For the text-containing cell, return its midpoint in (X, Y) coordinate format. 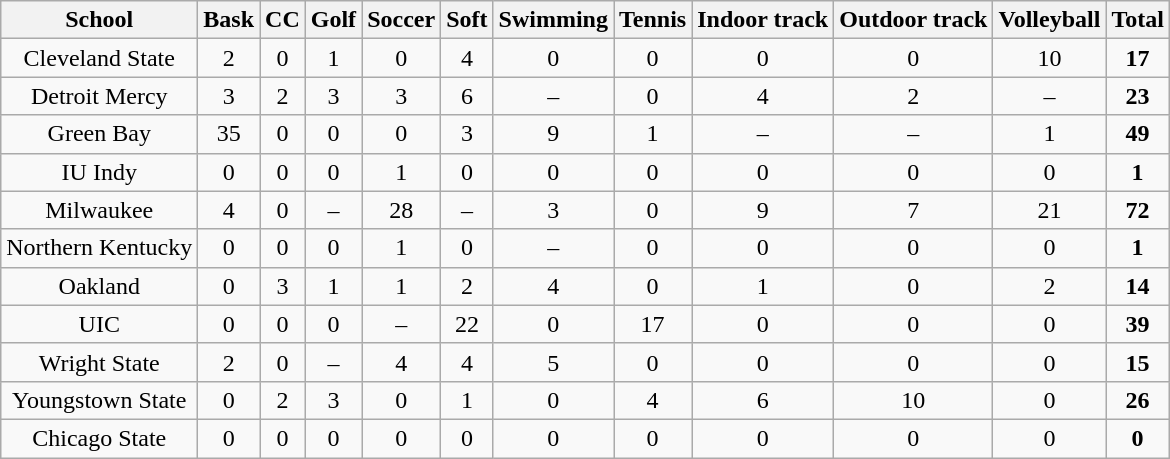
5 (553, 362)
UIC (100, 324)
Northern Kentucky (100, 248)
14 (1138, 286)
Youngstown State (100, 400)
Soccer (402, 20)
Oakland (100, 286)
School (100, 20)
CC (283, 20)
26 (1138, 400)
Volleyball (1050, 20)
72 (1138, 210)
Swimming (553, 20)
21 (1050, 210)
28 (402, 210)
Tennis (653, 20)
39 (1138, 324)
22 (467, 324)
Cleveland State (100, 58)
Detroit Mercy (100, 96)
Milwaukee (100, 210)
Total (1138, 20)
49 (1138, 134)
Bask (229, 20)
15 (1138, 362)
Soft (467, 20)
Green Bay (100, 134)
Indoor track (763, 20)
7 (914, 210)
Wright State (100, 362)
Chicago State (100, 438)
23 (1138, 96)
Outdoor track (914, 20)
IU Indy (100, 172)
Golf (333, 20)
35 (229, 134)
